Extract the (x, y) coordinate from the center of the cell holding the provided text.  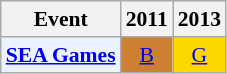
2013 (200, 19)
2011 (147, 19)
SEA Games (61, 55)
Event (61, 19)
B (147, 55)
G (200, 55)
